Locate the cell with the specified text and output its [x, y] center coordinate. 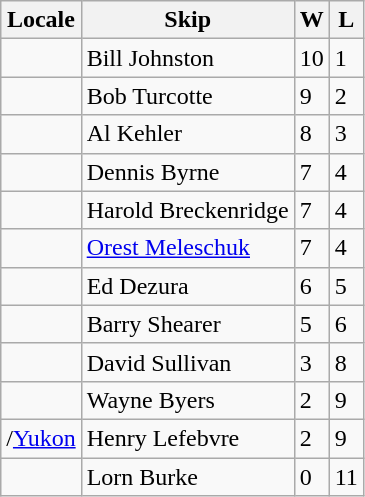
L [346, 20]
11 [346, 477]
Wayne Byers [188, 400]
1 [346, 58]
10 [312, 58]
Skip [188, 20]
Al Kehler [188, 134]
Barry Shearer [188, 324]
0 [312, 477]
David Sullivan [188, 362]
Bob Turcotte [188, 96]
Harold Breckenridge [188, 210]
Bill Johnston [188, 58]
Ed Dezura [188, 286]
Dennis Byrne [188, 172]
Orest Meleschuk [188, 248]
/Yukon [41, 438]
W [312, 20]
Locale [41, 20]
Lorn Burke [188, 477]
Henry Lefebvre [188, 438]
